Locate the cell with the specified text and output its (x, y) center coordinate. 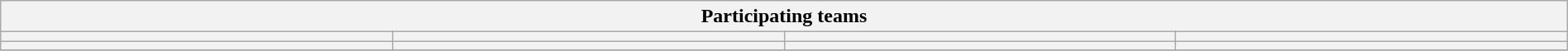
Participating teams (784, 16)
